Determine the (x, y) coordinate at the center of the cell enclosing the given text.  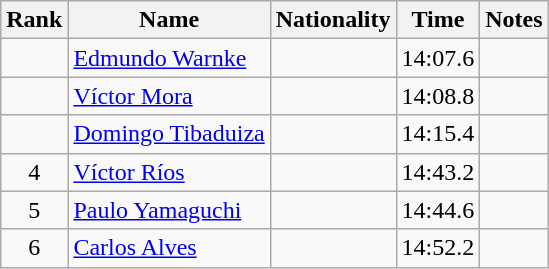
14:43.2 (438, 172)
14:52.2 (438, 248)
Carlos Alves (169, 248)
Domingo Tibaduiza (169, 134)
Paulo Yamaguchi (169, 210)
4 (34, 172)
Rank (34, 20)
Time (438, 20)
Edmundo Warnke (169, 58)
Víctor Mora (169, 96)
14:15.4 (438, 134)
Nationality (333, 20)
14:07.6 (438, 58)
Notes (514, 20)
6 (34, 248)
14:08.8 (438, 96)
5 (34, 210)
Víctor Ríos (169, 172)
Name (169, 20)
14:44.6 (438, 210)
